Find where the given text appears and provide that cell's center as [x, y] coordinate. 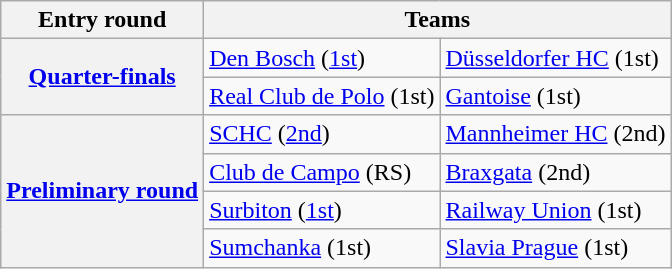
Railway Union (1st) [556, 210]
Den Bosch (1st) [322, 58]
Düsseldorfer HC (1st) [556, 58]
Slavia Prague (1st) [556, 248]
Entry round [102, 20]
Club de Campo (RS) [322, 172]
Quarter-finals [102, 77]
Braxgata (2nd) [556, 172]
Surbiton (1st) [322, 210]
Teams [438, 20]
Sumchanka (1st) [322, 248]
Preliminary round [102, 191]
Real Club de Polo (1st) [322, 96]
Mannheimer HC (2nd) [556, 134]
SCHC (2nd) [322, 134]
Gantoise (1st) [556, 96]
